Identify which cell holds the provided text, then report its (x, y) central coordinate. 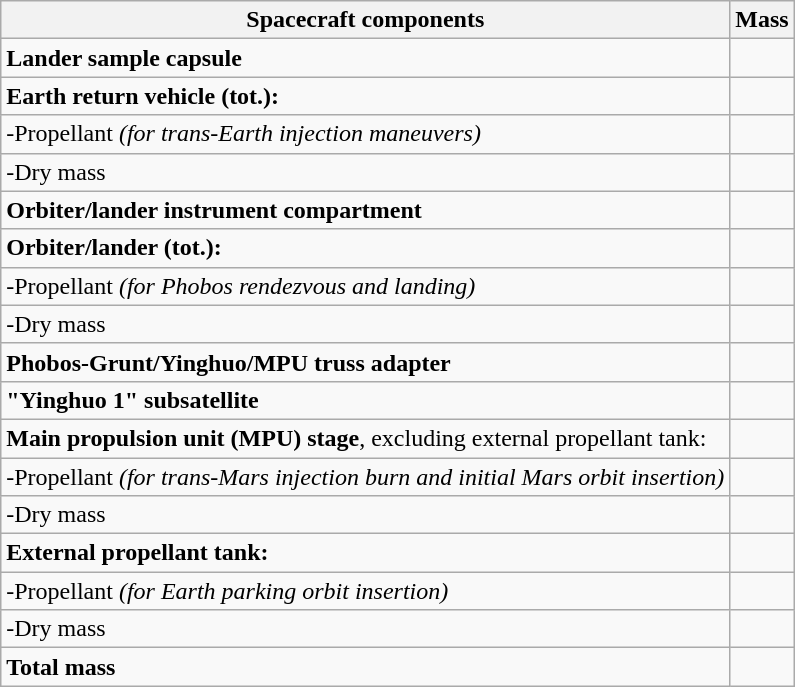
Main propulsion unit (MPU) stage, excluding external propellant tank: (366, 438)
Orbiter/lander instrument compartment (366, 210)
Phobos-Grunt/Yinghuo/MPU truss adapter (366, 362)
-Propellant (for Phobos rendezvous and landing) (366, 286)
Spacecraft components (366, 20)
-Propellant (for Earth parking orbit insertion) (366, 591)
Lander sample capsule (366, 58)
Orbiter/lander (tot.): (366, 248)
Total mass (366, 667)
-Propellant (for trans-Earth injection maneuvers) (366, 134)
Earth return vehicle (tot.): (366, 96)
Mass (762, 20)
"Yinghuo 1" subsatellite (366, 400)
External propellant tank: (366, 553)
-Propellant (for trans-Mars injection burn and initial Mars orbit insertion) (366, 477)
